Return the [X, Y] coordinate for the center point of the cell that contains the specified text.  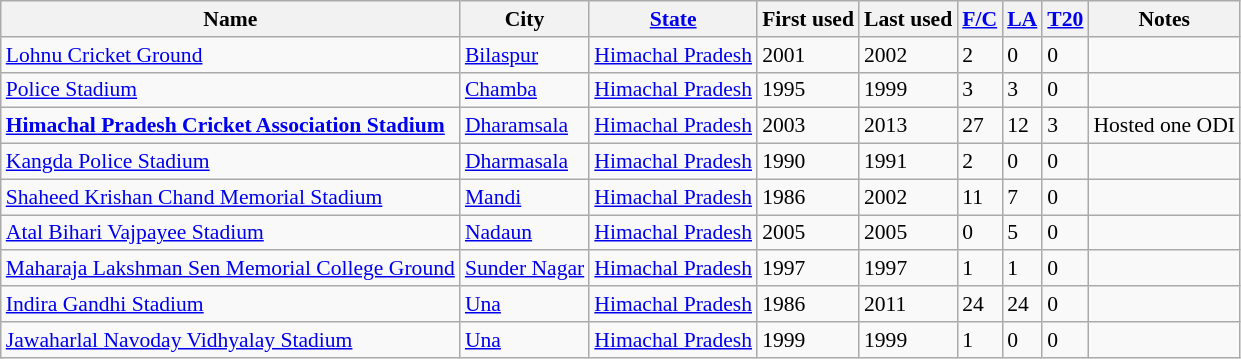
Last used [908, 19]
Kangda Police Stadium [230, 162]
Dharamsala [524, 126]
Hosted one ODI [1164, 126]
1991 [908, 162]
Bilaspur [524, 55]
Notes [1164, 19]
Indira Gandhi Stadium [230, 304]
Dharmasala [524, 162]
LA [1022, 19]
1990 [808, 162]
Police Stadium [230, 90]
First used [808, 19]
Sunder Nagar [524, 269]
27 [980, 126]
1995 [808, 90]
Name [230, 19]
Atal Bihari Vajpayee Stadium [230, 233]
7 [1022, 197]
Maharaja Lakshman Sen Memorial College Ground [230, 269]
Chamba [524, 90]
5 [1022, 233]
2011 [908, 304]
F/C [980, 19]
Mandi [524, 197]
2013 [908, 126]
T20 [1065, 19]
2001 [808, 55]
Shaheed Krishan Chand Memorial Stadium [230, 197]
Jawaharlal Navoday Vidhyalay Stadium [230, 340]
2003 [808, 126]
State [673, 19]
City [524, 19]
12 [1022, 126]
Himachal Pradesh Cricket Association Stadium [230, 126]
Lohnu Cricket Ground [230, 55]
Nadaun [524, 233]
11 [980, 197]
